For the text-containing cell, return its midpoint in [X, Y] coordinate format. 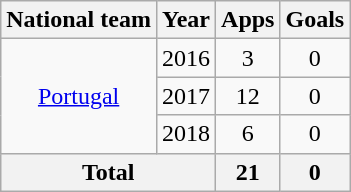
12 [248, 96]
Total [108, 172]
Apps [248, 20]
21 [248, 172]
2017 [186, 96]
Portugal [79, 96]
2016 [186, 58]
Year [186, 20]
3 [248, 58]
6 [248, 134]
2018 [186, 134]
National team [79, 20]
Goals [315, 20]
